Extract the (x, y) coordinate from the center of the cell holding the provided text.  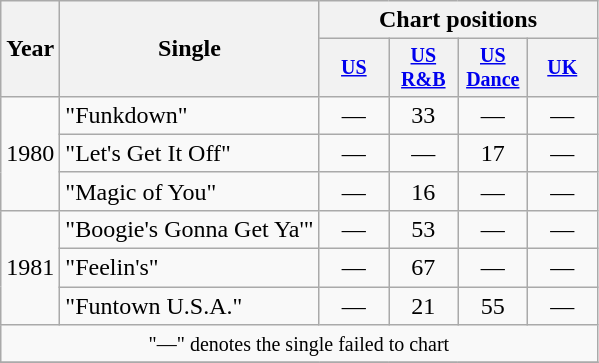
"Funtown U.S.A." (190, 306)
Single (190, 49)
"—" denotes the single failed to chart (299, 344)
1980 (30, 153)
US (354, 68)
"Funkdown" (190, 115)
53 (424, 229)
"Boogie's Gonna Get Ya'" (190, 229)
USDance (492, 68)
67 (424, 268)
1981 (30, 267)
21 (424, 306)
17 (492, 153)
"Let's Get It Off" (190, 153)
"Feelin's" (190, 268)
Chart positions (458, 20)
16 (424, 191)
55 (492, 306)
"Magic of You" (190, 191)
UK (562, 68)
Year (30, 49)
USR&B (424, 68)
33 (424, 115)
